Search for the cell housing the specified text and yield its [x, y] center coordinate. 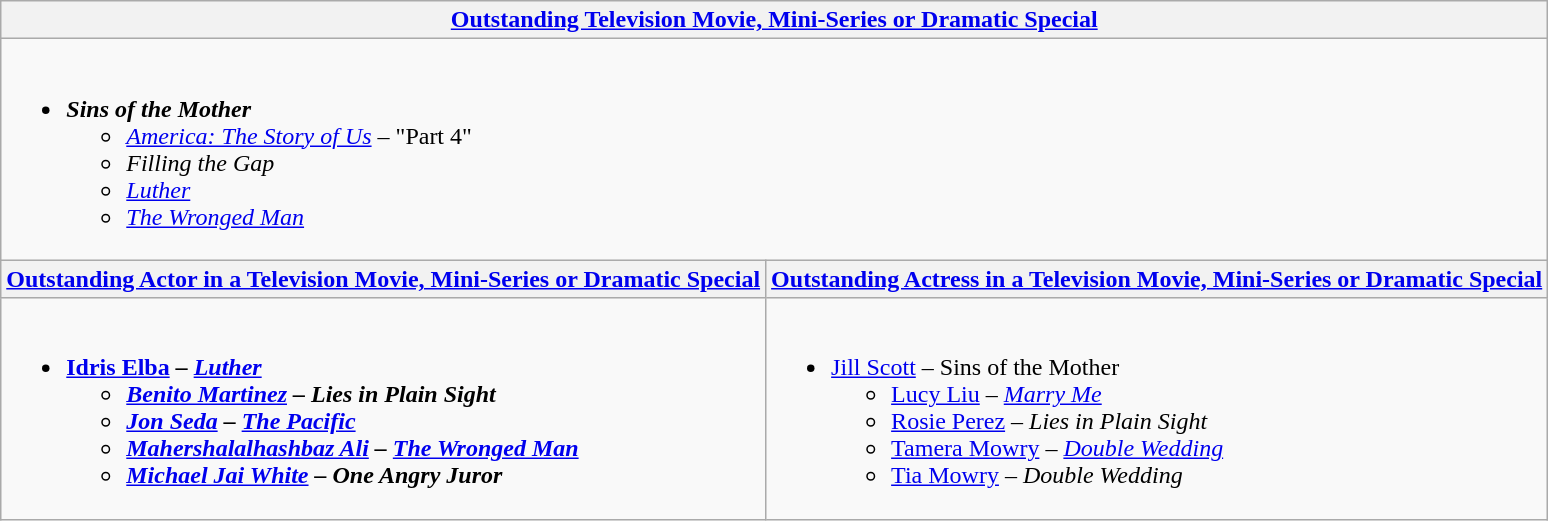
Outstanding Actor in a Television Movie, Mini-Series or Dramatic Special [384, 279]
Outstanding Television Movie, Mini-Series or Dramatic Special [774, 20]
Jill Scott – Sins of the MotherLucy Liu – Marry MeRosie Perez – Lies in Plain SightTamera Mowry – Double WeddingTia Mowry – Double Wedding [1157, 408]
Sins of the MotherAmerica: The Story of Us – "Part 4"Filling the GapLutherThe Wronged Man [774, 150]
Outstanding Actress in a Television Movie, Mini-Series or Dramatic Special [1157, 279]
